Return the [X, Y] coordinate for the center point of the cell that contains the specified text.  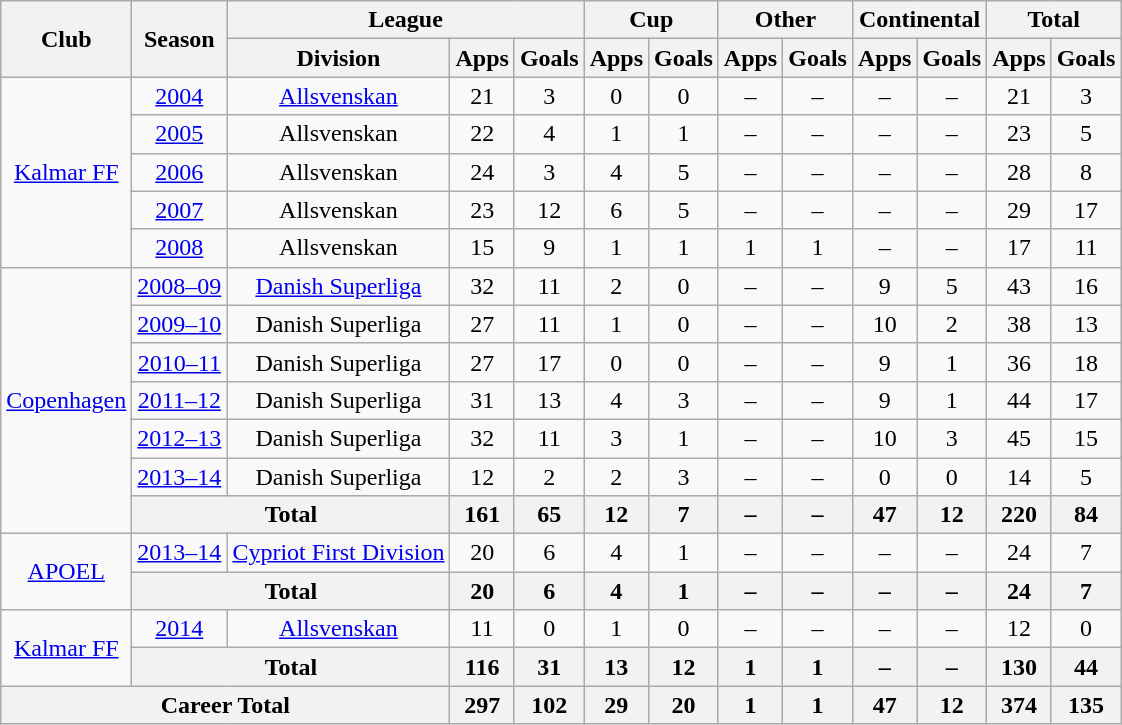
22 [482, 134]
2006 [180, 172]
2012–13 [180, 438]
8 [1086, 172]
43 [1019, 286]
APOEL [66, 572]
28 [1019, 172]
102 [549, 705]
16 [1086, 286]
2005 [180, 134]
2007 [180, 210]
84 [1086, 515]
14 [1019, 477]
League [406, 20]
2011–12 [180, 400]
Other [785, 20]
2004 [180, 96]
2009–10 [180, 324]
Season [180, 39]
374 [1019, 705]
Club [66, 39]
2014 [180, 629]
2008–09 [180, 286]
297 [482, 705]
Career Total [226, 705]
161 [482, 515]
130 [1019, 667]
Cup [651, 20]
116 [482, 667]
Continental [919, 20]
2010–11 [180, 362]
38 [1019, 324]
Cypriot First Division [338, 553]
65 [549, 515]
Division [338, 58]
36 [1019, 362]
2008 [180, 248]
Copenhagen [66, 400]
45 [1019, 438]
135 [1086, 705]
220 [1019, 515]
18 [1086, 362]
